Find where the given text appears and provide that cell's center as (x, y) coordinate. 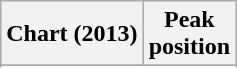
Peakposition (189, 34)
Chart (2013) (72, 34)
